Output the [X, Y] coordinate of the center of the cell containing the given text.  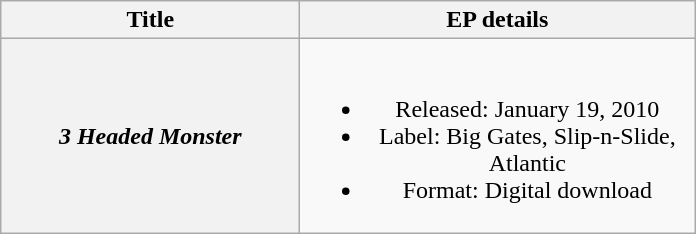
Title [150, 20]
3 Headed Monster [150, 136]
Released: January 19, 2010Label: Big Gates, Slip-n-Slide, AtlanticFormat: Digital download [498, 136]
EP details [498, 20]
